Pinpoint the cell where the given text exists, returning its (x, y) midpoint coordinate. 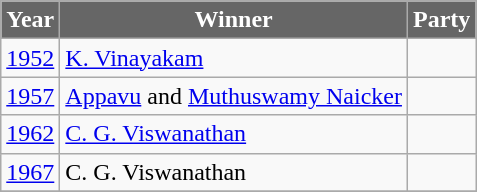
1957 (30, 96)
1952 (30, 58)
Winner (234, 20)
Year (30, 20)
1967 (30, 172)
Party (441, 20)
Appavu and Muthuswamy Naicker (234, 96)
K. Vinayakam (234, 58)
1962 (30, 134)
